Search for the cell housing the specified text and yield its [X, Y] center coordinate. 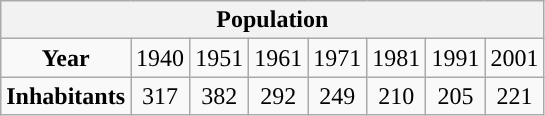
221 [514, 96]
382 [220, 96]
210 [396, 96]
1991 [456, 58]
1961 [278, 58]
1940 [160, 58]
1951 [220, 58]
Population [272, 20]
292 [278, 96]
1981 [396, 58]
Inhabitants [66, 96]
205 [456, 96]
249 [338, 96]
Year [66, 58]
1971 [338, 58]
317 [160, 96]
2001 [514, 58]
